Identify which cell holds the provided text, then report its [X, Y] central coordinate. 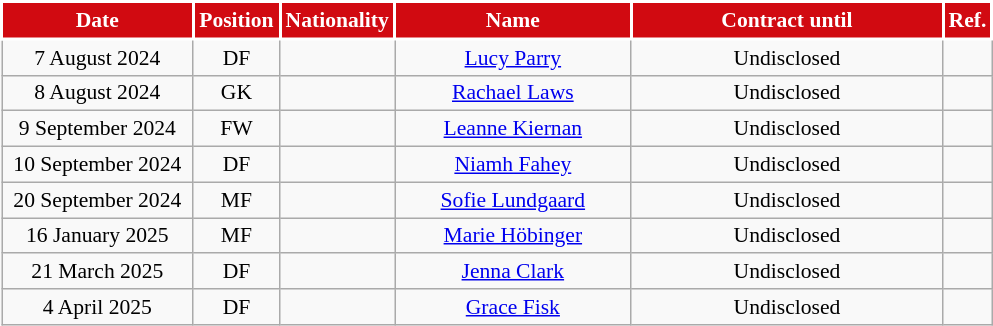
Ref. [968, 20]
Lucy Parry [514, 57]
Leanne Kiernan [514, 129]
Position [236, 20]
16 January 2025 [98, 236]
Name [514, 20]
Nationality [338, 20]
7 August 2024 [98, 57]
Sofie Lundgaard [514, 200]
Contract until [787, 20]
Jenna Clark [514, 272]
Rachael Laws [514, 93]
21 March 2025 [98, 272]
Niamh Fahey [514, 165]
10 September 2024 [98, 165]
8 August 2024 [98, 93]
Date [98, 20]
Grace Fisk [514, 307]
Marie Höbinger [514, 236]
9 September 2024 [98, 129]
FW [236, 129]
GK [236, 93]
4 April 2025 [98, 307]
20 September 2024 [98, 200]
